Extract the [x, y] coordinate from the center of the cell holding the provided text.  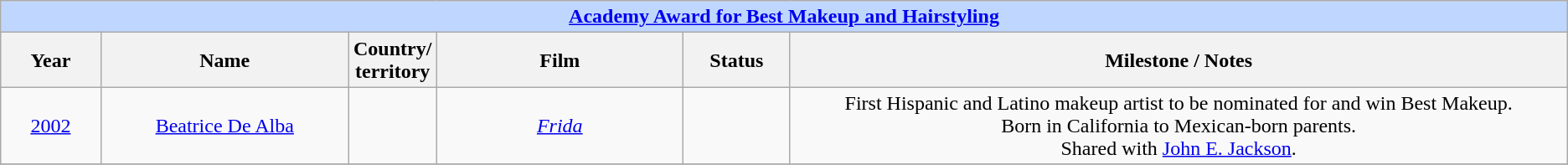
2002 [50, 126]
Country/territory [392, 60]
Film [560, 60]
Name [224, 60]
Frida [560, 126]
Year [50, 60]
Status [737, 60]
Beatrice De Alba [224, 126]
Milestone / Notes [1179, 60]
Academy Award for Best Makeup and Hairstyling [784, 17]
